Return (X, Y) of the center of cell containing provided text 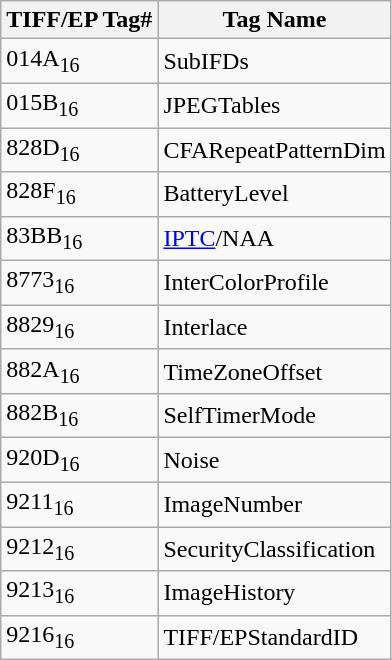
TIFF/EPStandardID (274, 637)
877316 (80, 283)
TIFF/EP Tag# (80, 20)
ImageHistory (274, 593)
BatteryLevel (274, 194)
828F16 (80, 194)
921316 (80, 593)
Interlace (274, 327)
CFARepeatPatternDim (274, 150)
882A16 (80, 371)
828D16 (80, 150)
921116 (80, 504)
InterColorProfile (274, 283)
83BB16 (80, 238)
JPEGTables (274, 105)
Tag Name (274, 20)
882B16 (80, 416)
IPTC/NAA (274, 238)
921216 (80, 549)
TimeZoneOffset (274, 371)
014A16 (80, 61)
SelfTimerMode (274, 416)
921616 (80, 637)
SubIFDs (274, 61)
015B16 (80, 105)
ImageNumber (274, 504)
Noise (274, 460)
SecurityClassification (274, 549)
882916 (80, 327)
920D16 (80, 460)
